Find where the given text appears and provide that cell's center as [X, Y] coordinate. 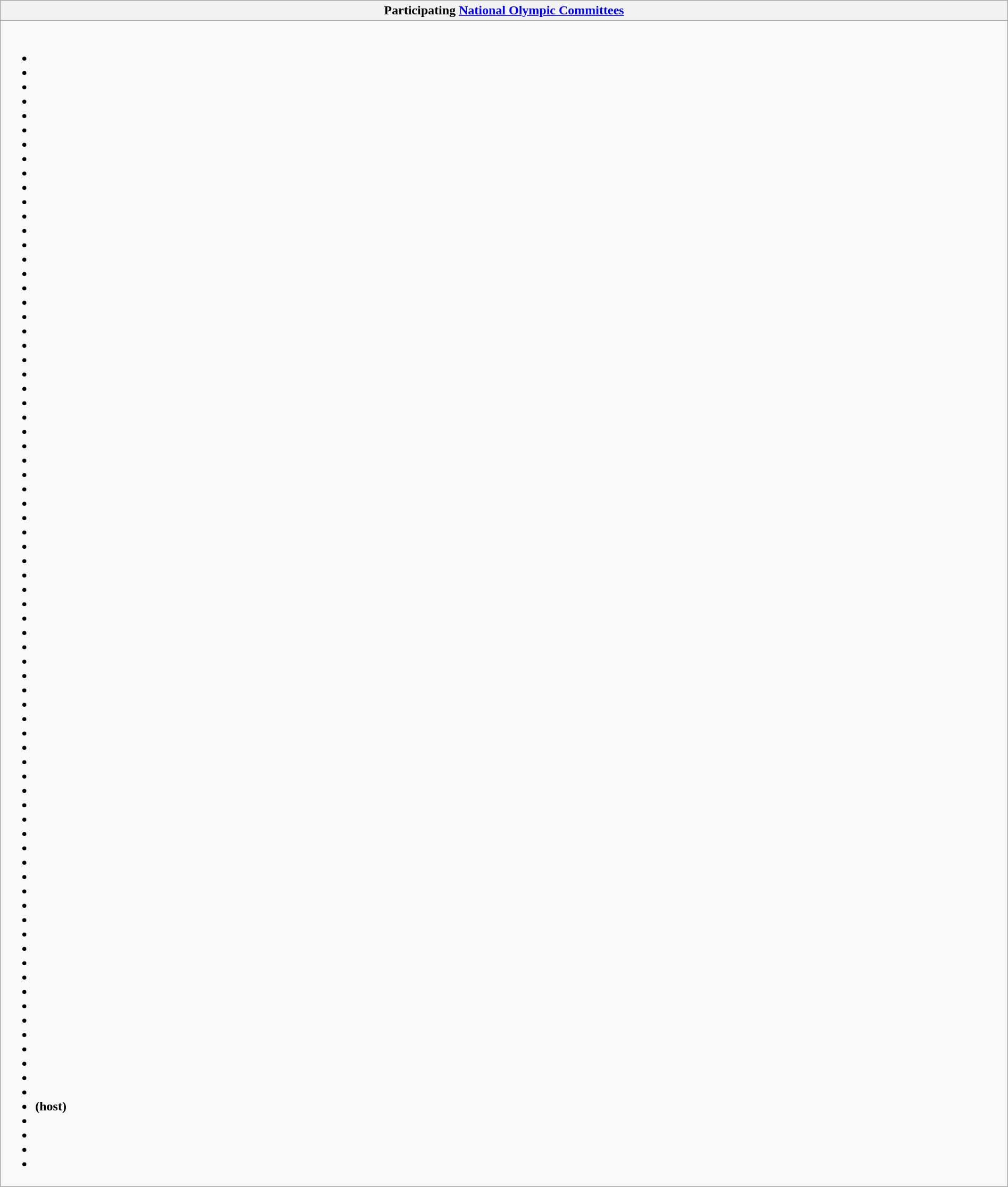
Participating National Olympic Committees [504, 11]
(host) [504, 604]
